Identify which cell holds the provided text, then report its [x, y] central coordinate. 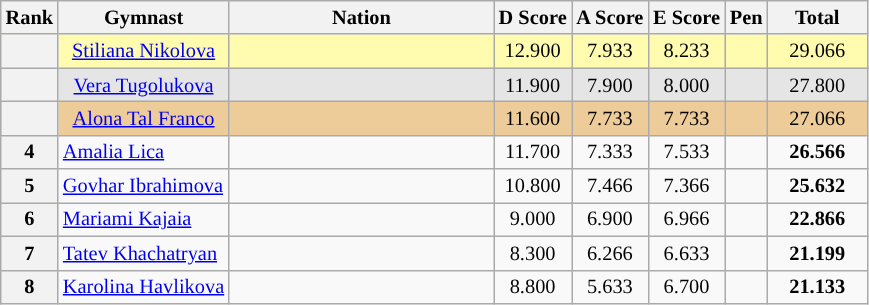
Mariami Kajaia [144, 219]
7 [30, 253]
5 [30, 186]
7.366 [686, 186]
8.233 [686, 51]
A Score [610, 17]
Nation [362, 17]
7.333 [610, 152]
7.900 [610, 85]
Alona Tal Franco [144, 118]
27.066 [817, 118]
4 [30, 152]
10.800 [533, 186]
8.800 [533, 287]
22.866 [817, 219]
8 [30, 287]
25.632 [817, 186]
Govhar Ibrahimova [144, 186]
29.066 [817, 51]
7.466 [610, 186]
Rank [30, 17]
6.633 [686, 253]
8.000 [686, 85]
21.199 [817, 253]
Vera Tugolukova [144, 85]
Stiliana Nikolova [144, 51]
11.900 [533, 85]
8.300 [533, 253]
12.900 [533, 51]
26.566 [817, 152]
6.700 [686, 287]
Amalia Lica [144, 152]
Tatev Khachatryan [144, 253]
Total [817, 17]
21.133 [817, 287]
E Score [686, 17]
Gymnast [144, 17]
6.900 [610, 219]
6.266 [610, 253]
6.966 [686, 219]
27.800 [817, 85]
6 [30, 219]
9.000 [533, 219]
11.600 [533, 118]
Karolina Havlikova [144, 287]
7.933 [610, 51]
Pen [746, 17]
D Score [533, 17]
7.533 [686, 152]
11.700 [533, 152]
5.633 [610, 287]
